Detect which cell encompasses the target text, then output its [X, Y] center coordinate. 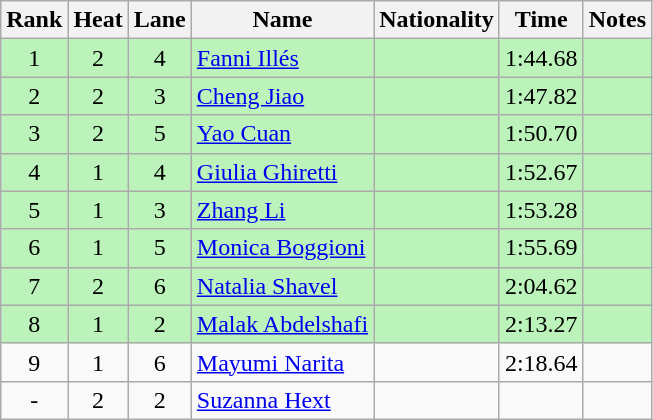
Rank [34, 20]
2:13.27 [541, 324]
Name [282, 20]
1:44.68 [541, 58]
Fanni Illés [282, 58]
1:50.70 [541, 134]
1:52.67 [541, 172]
Notes [617, 20]
Yao Cuan [282, 134]
Time [541, 20]
Monica Boggioni [282, 248]
1:53.28 [541, 210]
Zhang Li [282, 210]
Nationality [437, 20]
2:04.62 [541, 286]
9 [34, 362]
2:18.64 [541, 362]
Malak Abdelshafi [282, 324]
Natalia Shavel [282, 286]
8 [34, 324]
Cheng Jiao [282, 96]
Mayumi Narita [282, 362]
1:47.82 [541, 96]
1:55.69 [541, 248]
Heat [98, 20]
- [34, 400]
Suzanna Hext [282, 400]
Giulia Ghiretti [282, 172]
Lane [160, 20]
7 [34, 286]
